Find where the given text appears and provide that cell's center as (x, y) coordinate. 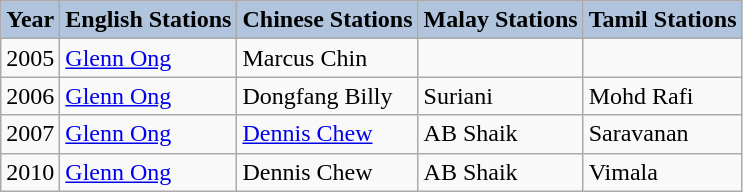
2005 (30, 58)
Year (30, 20)
Vimala (662, 172)
2010 (30, 172)
Suriani (500, 96)
English Stations (148, 20)
Marcus Chin (328, 58)
Malay Stations (500, 20)
Tamil Stations (662, 20)
Saravanan (662, 134)
Dongfang Billy (328, 96)
2007 (30, 134)
Chinese Stations (328, 20)
2006 (30, 96)
Mohd Rafi (662, 96)
